Identify which cell holds the provided text, then report its [X, Y] central coordinate. 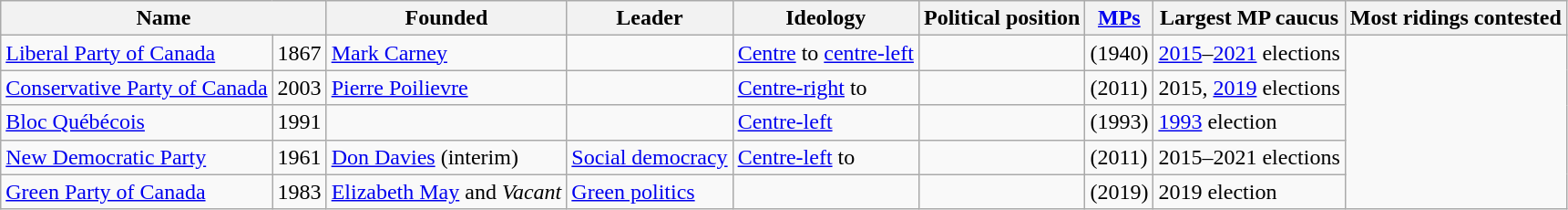
Centre-left to [825, 157]
1983 [299, 192]
Centre-left [825, 122]
Liberal Party of Canada [137, 53]
Most ridings contested [1456, 18]
Largest MP caucus [1249, 18]
Founded [446, 18]
Centre-right to [825, 88]
1961 [299, 157]
Leader [650, 18]
Bloc Québécois [137, 122]
Political position [1001, 18]
1991 [299, 122]
2003 [299, 88]
Social democracy [650, 157]
MPs [1119, 18]
Green Party of Canada [137, 192]
Pierre Poilievre [446, 88]
(1940) [1119, 53]
(2019) [1119, 192]
1993 election [1249, 122]
Name [164, 18]
2019 election [1249, 192]
(1993) [1119, 122]
New Democratic Party [137, 157]
Ideology [825, 18]
1867 [299, 53]
Green politics [650, 192]
2015, 2019 elections [1249, 88]
Centre to centre-left [825, 53]
Conservative Party of Canada [137, 88]
Elizabeth May and Vacant [446, 192]
Don Davies (interim) [446, 157]
Mark Carney [446, 53]
